Return the [x, y] coordinate for the center point of the cell that contains the specified text.  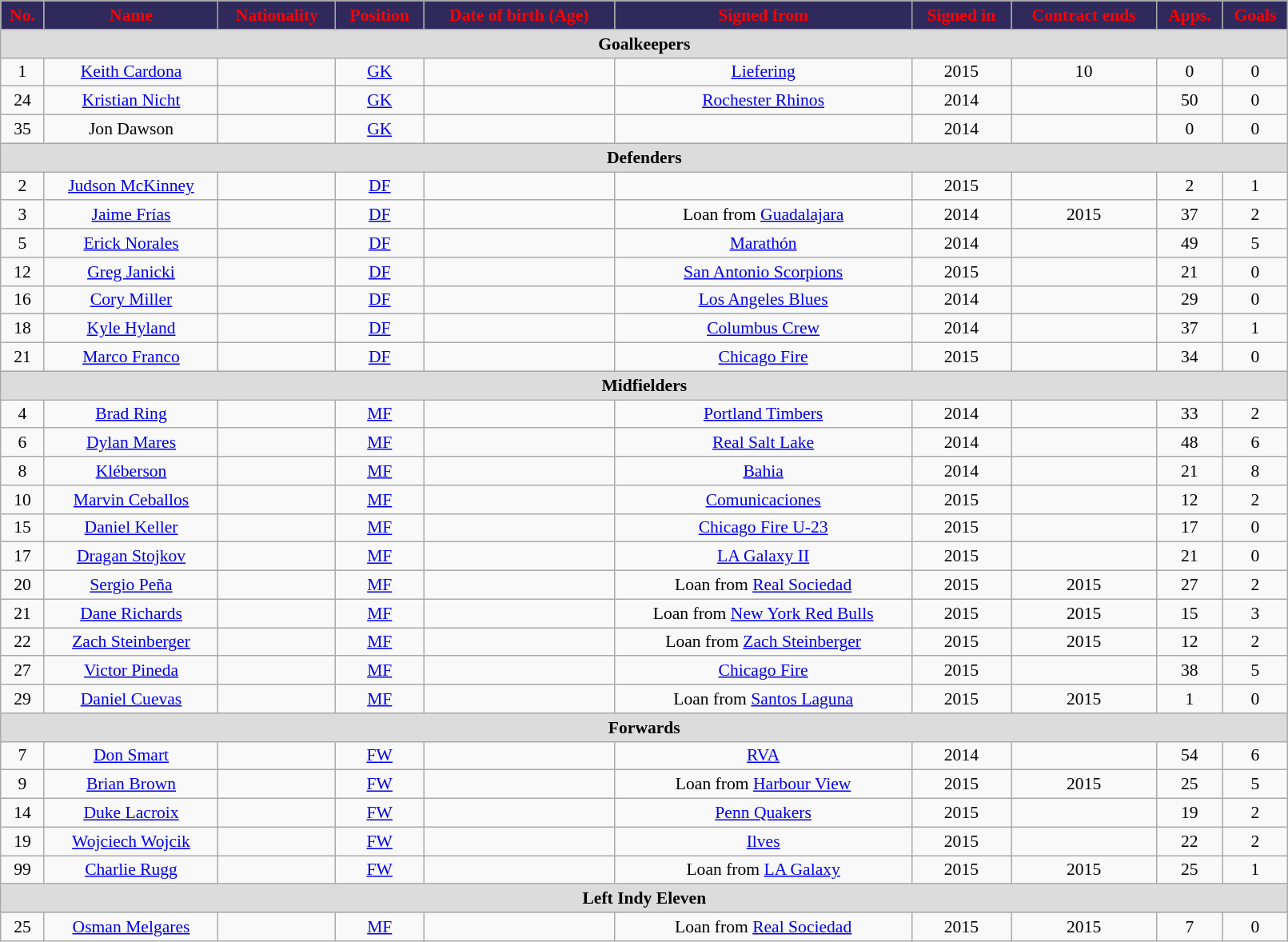
Midfielders [644, 385]
Erick Norales [131, 243]
Comunicaciones [763, 500]
4 [22, 414]
Brad Ring [131, 414]
Don Smart [131, 756]
Chicago Fire U-23 [763, 528]
Name [131, 15]
33 [1190, 414]
Dragan Stojkov [131, 557]
Contract ends [1084, 15]
Loan from Santos Laguna [763, 699]
Osman Melgares [131, 927]
35 [22, 130]
48 [1190, 443]
Marvin Ceballos [131, 500]
Loan from New York Red Bulls [763, 613]
Sergio Peña [131, 585]
Zach Steinberger [131, 642]
Columbus Crew [763, 329]
LA Galaxy II [763, 557]
Forwards [644, 728]
San Antonio Scorpions [763, 272]
20 [22, 585]
Daniel Cuevas [131, 699]
No. [22, 15]
Liefering [763, 72]
16 [22, 300]
Goals [1255, 15]
Greg Janicki [131, 272]
Signed in [961, 15]
Judson McKinney [131, 186]
Real Salt Lake [763, 443]
38 [1190, 671]
Loan from Harbour View [763, 784]
Goalkeepers [644, 44]
Left Indy Eleven [644, 899]
50 [1190, 101]
Loan from Guadalajara [763, 215]
Rochester Rhinos [763, 101]
Ilves [763, 841]
Date of birth (Age) [520, 15]
Jon Dawson [131, 130]
Dane Richards [131, 613]
Daniel Keller [131, 528]
Marco Franco [131, 357]
18 [22, 329]
Nationality [277, 15]
Penn Quakers [763, 813]
Duke Lacroix [131, 813]
Dylan Mares [131, 443]
24 [22, 101]
54 [1190, 756]
Kristian Nicht [131, 101]
Marathón [763, 243]
Kléberson [131, 471]
9 [22, 784]
34 [1190, 357]
Charlie Rugg [131, 870]
99 [22, 870]
Position [380, 15]
14 [22, 813]
RVA [763, 756]
Portland Timbers [763, 414]
Keith Cardona [131, 72]
Cory Miller [131, 300]
Apps. [1190, 15]
Loan from LA Galaxy [763, 870]
Bahia [763, 471]
Los Angeles Blues [763, 300]
Jaime Frías [131, 215]
Defenders [644, 158]
49 [1190, 243]
Loan from Zach Steinberger [763, 642]
Kyle Hyland [131, 329]
Wojciech Wojcik [131, 841]
Brian Brown [131, 784]
Victor Pineda [131, 671]
Signed from [763, 15]
